Determine the [x, y] coordinate at the center of the cell enclosing the given text.  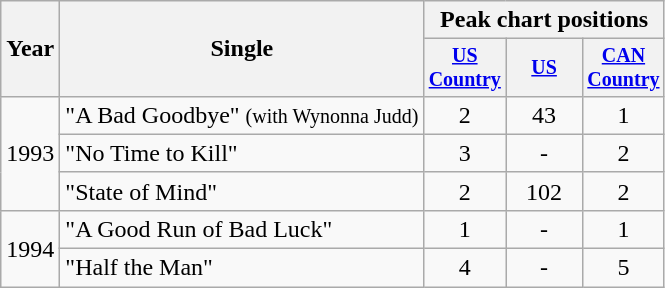
"Half the Man" [242, 268]
Year [30, 49]
Single [242, 49]
"State of Mind" [242, 191]
4 [465, 268]
US Country [465, 68]
"A Bad Goodbye" (with Wynonna Judd) [242, 115]
43 [544, 115]
Peak chart positions [544, 20]
US [544, 68]
5 [624, 268]
1993 [30, 153]
3 [465, 153]
102 [544, 191]
1994 [30, 248]
"A Good Run of Bad Luck" [242, 229]
"No Time to Kill" [242, 153]
CAN Country [624, 68]
